Return the [X, Y] coordinate for the center point of the cell that contains the specified text.  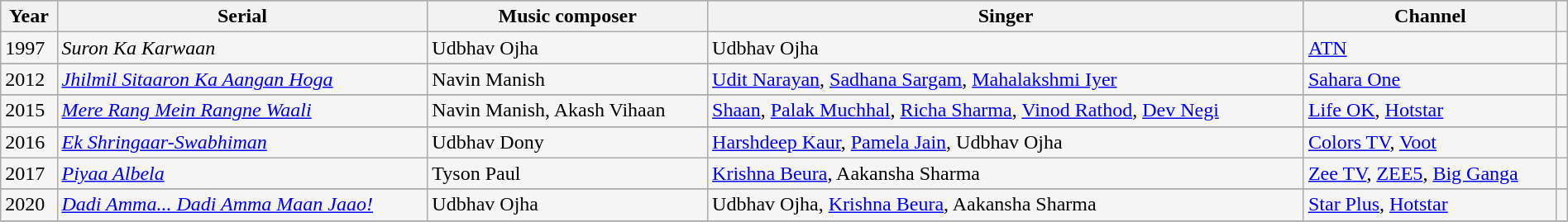
Sahara One [1430, 79]
Life OK, Hotstar [1430, 111]
2020 [29, 205]
Ek Shringaar-Swabhiman [242, 142]
Dadi Amma... Dadi Amma Maan Jaao! [242, 205]
Tyson Paul [567, 173]
Serial [242, 17]
Navin Manish, Akash Vihaan [567, 111]
Year [29, 17]
Mere Rang Mein Rangne Waali [242, 111]
Jhilmil Sitaaron Ka Aangan Hoga [242, 79]
2012 [29, 79]
Harshdeep Kaur, Pamela Jain, Udbhav Ojha [1006, 142]
Shaan, Palak Muchhal, Richa Sharma, Vinod Rathod, Dev Negi [1006, 111]
Piyaa Albela [242, 173]
Colors TV, Voot [1430, 142]
Suron Ka Karwaan [242, 48]
Channel [1430, 17]
Music composer [567, 17]
2017 [29, 173]
2016 [29, 142]
ATN [1430, 48]
Zee TV, ZEE5, Big Ganga [1430, 173]
Star Plus, Hotstar [1430, 205]
2015 [29, 111]
Navin Manish [567, 79]
Udbhav Ojha, Krishna Beura, Aakansha Sharma [1006, 205]
Udit Narayan, Sadhana Sargam, Mahalakshmi Iyer [1006, 79]
Udbhav Dony [567, 142]
Singer [1006, 17]
1997 [29, 48]
Krishna Beura, Aakansha Sharma [1006, 173]
